Return [X, Y] of the center of cell containing provided text 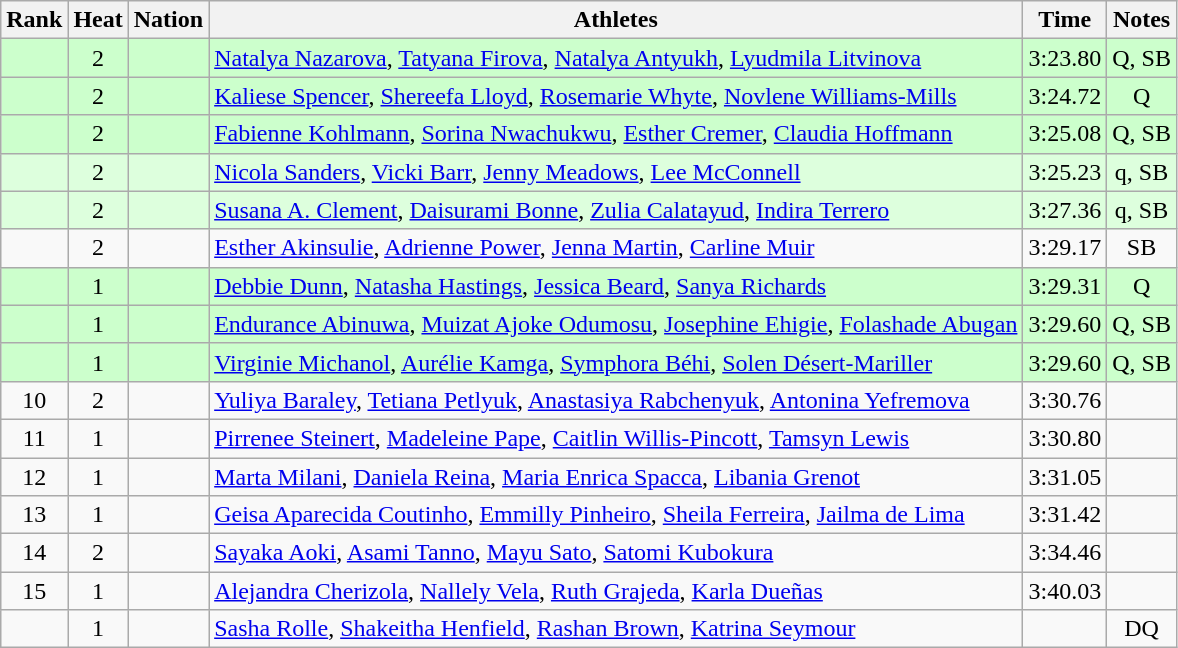
Natalya Nazarova, Tatyana Firova, Natalya Antyukh, Lyudmila Litvinova [616, 58]
12 [34, 477]
3:40.03 [1065, 591]
Yuliya Baraley, Tetiana Petlyuk, Anastasiya Rabchenyuk, Antonina Yefremova [616, 400]
Athletes [616, 20]
Pirrenee Steinert, Madeleine Pape, Caitlin Willis-Pincott, Tamsyn Lewis [616, 438]
Fabienne Kohlmann, Sorina Nwachukwu, Esther Cremer, Claudia Hoffmann [616, 134]
SB [1142, 248]
3:23.80 [1065, 58]
Geisa Aparecida Coutinho, Emmilly Pinheiro, Sheila Ferreira, Jailma de Lima [616, 515]
10 [34, 400]
Time [1065, 20]
Nicola Sanders, Vicki Barr, Jenny Meadows, Lee McConnell [616, 172]
Kaliese Spencer, Shereefa Lloyd, Rosemarie Whyte, Novlene Williams-Mills [616, 96]
3:25.08 [1065, 134]
14 [34, 553]
DQ [1142, 629]
3:30.76 [1065, 400]
3:30.80 [1065, 438]
Heat [98, 20]
Sayaka Aoki, Asami Tanno, Mayu Sato, Satomi Kubokura [616, 553]
3:29.31 [1065, 286]
Nation [168, 20]
Sasha Rolle, Shakeitha Henfield, Rashan Brown, Katrina Seymour [616, 629]
3:24.72 [1065, 96]
3:25.23 [1065, 172]
Endurance Abinuwa, Muizat Ajoke Odumosu, Josephine Ehigie, Folashade Abugan [616, 324]
3:31.42 [1065, 515]
Esther Akinsulie, Adrienne Power, Jenna Martin, Carline Muir [616, 248]
3:29.17 [1065, 248]
11 [34, 438]
Alejandra Cherizola, Nallely Vela, Ruth Grajeda, Karla Dueñas [616, 591]
15 [34, 591]
3:34.46 [1065, 553]
3:27.36 [1065, 210]
Susana A. Clement, Daisurami Bonne, Zulia Calatayud, Indira Terrero [616, 210]
Marta Milani, Daniela Reina, Maria Enrica Spacca, Libania Grenot [616, 477]
13 [34, 515]
Virginie Michanol, Aurélie Kamga, Symphora Béhi, Solen Désert-Mariller [616, 362]
Notes [1142, 20]
Rank [34, 20]
3:31.05 [1065, 477]
Debbie Dunn, Natasha Hastings, Jessica Beard, Sanya Richards [616, 286]
